Locate the cell with the specified text and output its [x, y] center coordinate. 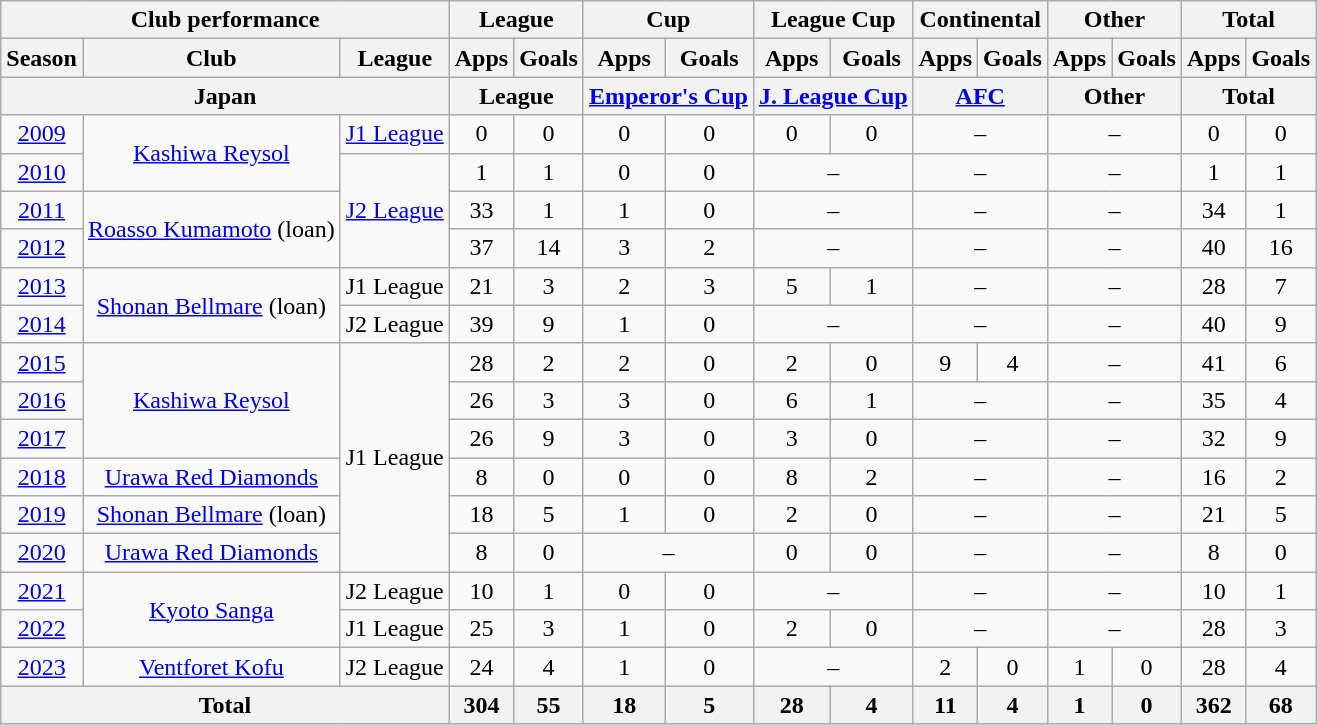
35 [1213, 400]
68 [1281, 705]
25 [481, 629]
34 [1213, 210]
32 [1213, 438]
2011 [42, 210]
37 [481, 248]
Club performance [225, 20]
2022 [42, 629]
39 [481, 324]
Season [42, 58]
2018 [42, 477]
11 [945, 705]
24 [481, 667]
Japan [225, 96]
2015 [42, 362]
33 [481, 210]
League Cup [833, 20]
2014 [42, 324]
2017 [42, 438]
304 [481, 705]
2009 [42, 134]
Roasso Kumamoto (loan) [211, 229]
55 [549, 705]
2012 [42, 248]
J. League Cup [833, 96]
Continental [980, 20]
2021 [42, 591]
2019 [42, 515]
7 [1281, 286]
Cup [668, 20]
2023 [42, 667]
2016 [42, 400]
362 [1213, 705]
2013 [42, 286]
Ventforet Kofu [211, 667]
14 [549, 248]
2020 [42, 553]
41 [1213, 362]
Emperor's Cup [668, 96]
Club [211, 58]
Kyoto Sanga [211, 610]
2010 [42, 172]
AFC [980, 96]
